Scan for the cell matching the given text and deliver its [x, y] coordinate at center. 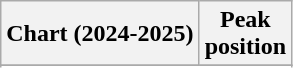
Chart (2024-2025) [100, 34]
Peakposition [245, 34]
